From the cell containing the given text, extract its center point as (x, y) coordinate. 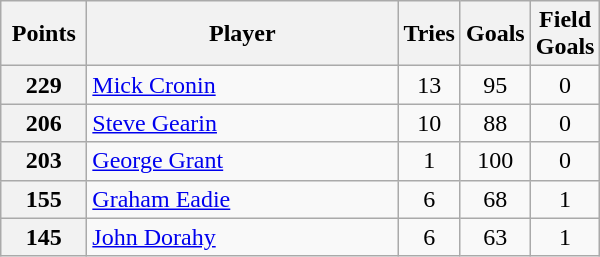
155 (44, 199)
Goals (495, 34)
88 (495, 123)
Player (242, 34)
145 (44, 237)
100 (495, 161)
13 (430, 85)
Steve Gearin (242, 123)
Mick Cronin (242, 85)
203 (44, 161)
229 (44, 85)
George Grant (242, 161)
68 (495, 199)
206 (44, 123)
10 (430, 123)
Points (44, 34)
95 (495, 85)
Graham Eadie (242, 199)
Field Goals (565, 34)
63 (495, 237)
John Dorahy (242, 237)
Tries (430, 34)
